Locate the cell with the specified text and output its (x, y) center coordinate. 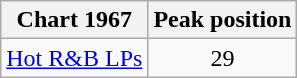
Hot R&B LPs (74, 58)
29 (222, 58)
Chart 1967 (74, 20)
Peak position (222, 20)
